Pinpoint the cell where the given text exists, returning its (X, Y) midpoint coordinate. 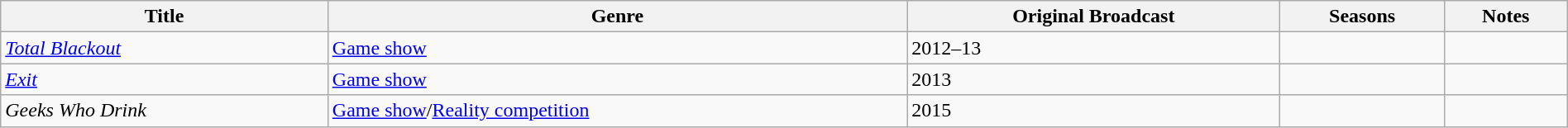
Exit (165, 79)
2012–13 (1093, 48)
Notes (1505, 17)
Geeks Who Drink (165, 111)
Original Broadcast (1093, 17)
Total Blackout (165, 48)
2013 (1093, 79)
2015 (1093, 111)
Genre (617, 17)
Title (165, 17)
Game show/Reality competition (617, 111)
Seasons (1362, 17)
